For the text-containing cell, return its midpoint in (X, Y) coordinate format. 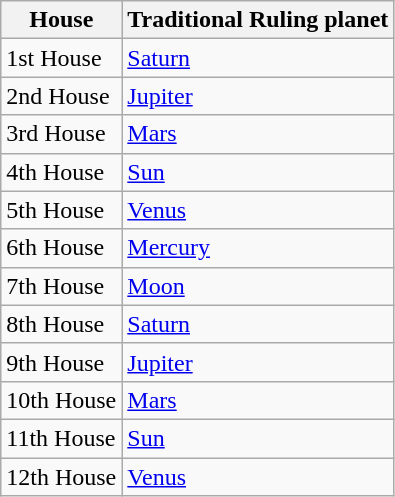
5th House (62, 210)
4th House (62, 172)
3rd House (62, 134)
2nd House (62, 96)
Moon (258, 286)
7th House (62, 286)
1st House (62, 58)
Traditional Ruling planet (258, 20)
11th House (62, 438)
9th House (62, 362)
8th House (62, 324)
House (62, 20)
10th House (62, 400)
6th House (62, 248)
Mercury (258, 248)
12th House (62, 477)
